Output the [x, y] coordinate of the center of the cell containing the given text.  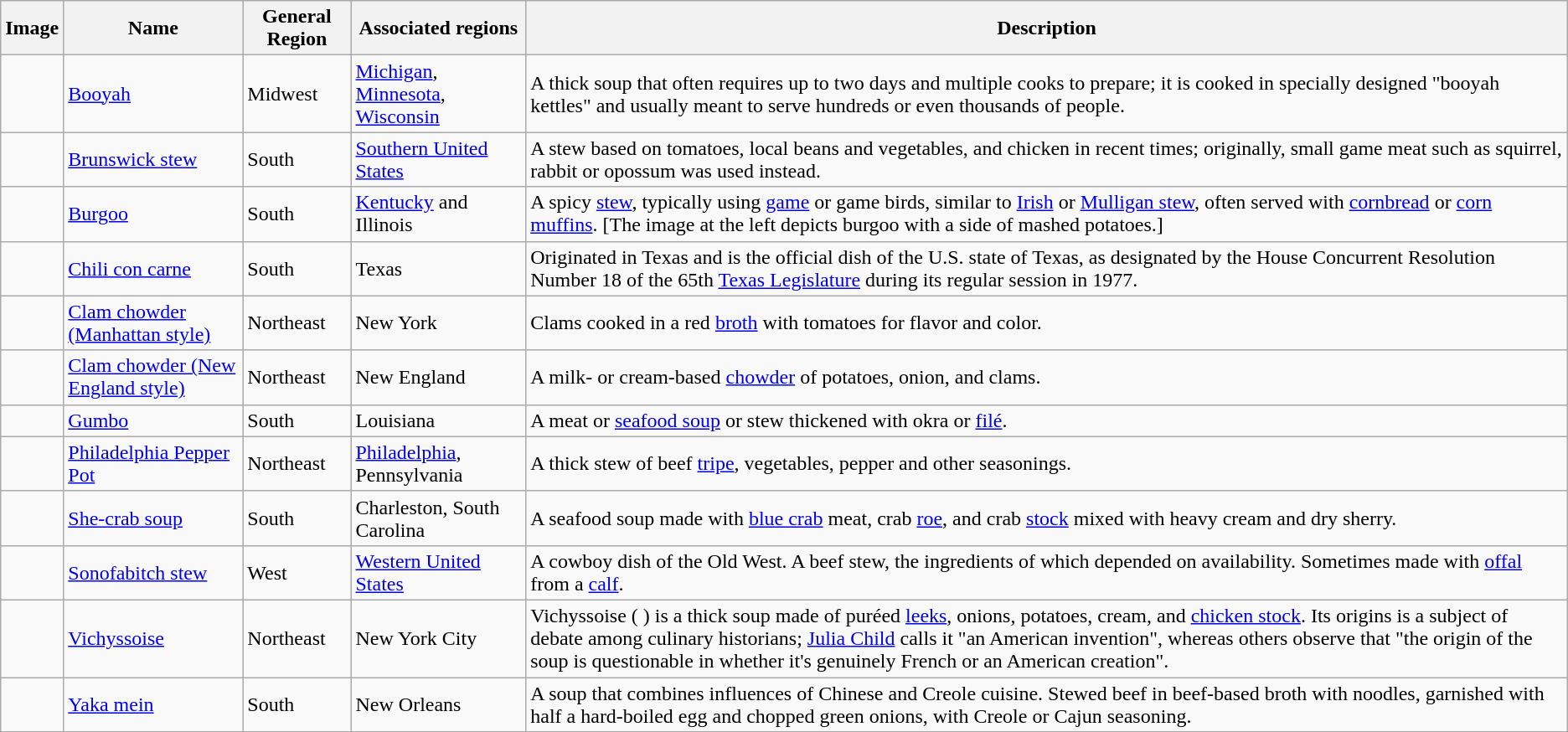
Louisiana [439, 420]
Name [153, 28]
Philadelphia, Pennsylvania [439, 464]
Charleston, South Carolina [439, 518]
Associated regions [439, 28]
She-crab soup [153, 518]
Clam chowder (New England style) [153, 377]
Southern United States [439, 159]
Yaka mein [153, 704]
New England [439, 377]
Vichyssoise [153, 638]
Brunswick stew [153, 159]
Gumbo [153, 420]
Texas [439, 268]
Booyah [153, 94]
Description [1047, 28]
Burgoo [153, 214]
Sonofabitch stew [153, 573]
A thick stew of beef tripe, vegetables, pepper and other seasonings. [1047, 464]
A seafood soup made with blue crab meat, crab roe, and crab stock mixed with heavy cream and dry sherry. [1047, 518]
Chili con carne [153, 268]
Clam chowder (Manhattan style) [153, 323]
A meat or seafood soup or stew thickened with okra or filé. [1047, 420]
New York City [439, 638]
General Region [297, 28]
Clams cooked in a red broth with tomatoes for flavor and color. [1047, 323]
Image [32, 28]
New York [439, 323]
A cowboy dish of the Old West. A beef stew, the ingredients of which depended on availability. Sometimes made with offal from a calf. [1047, 573]
Michigan, Minnesota, Wisconsin [439, 94]
Western United States [439, 573]
A milk- or cream-based chowder of potatoes, onion, and clams. [1047, 377]
Midwest [297, 94]
New Orleans [439, 704]
Philadelphia Pepper Pot [153, 464]
Kentucky and Illinois [439, 214]
West [297, 573]
